Return (X, Y) of the center of cell containing provided text 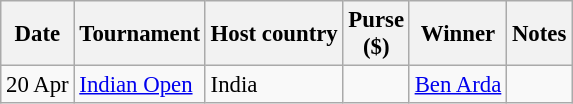
Date (38, 34)
Ben Arda (458, 85)
20 Apr (38, 85)
Host country (274, 34)
Tournament (140, 34)
Notes (540, 34)
India (274, 85)
Indian Open (140, 85)
Purse($) (376, 34)
Winner (458, 34)
